Extract the (X, Y) coordinate from the center of the cell holding the provided text.  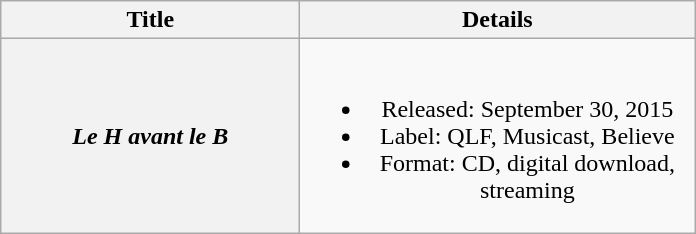
Released: September 30, 2015Label: QLF, Musicast, BelieveFormat: CD, digital download, streaming (498, 136)
Details (498, 20)
Title (150, 20)
Le H avant le B (150, 136)
